Search for the cell housing the specified text and yield its (X, Y) center coordinate. 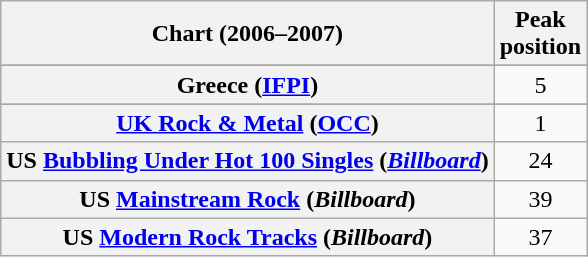
US Modern Rock Tracks (Billboard) (248, 237)
37 (540, 237)
24 (540, 161)
Chart (2006–2007) (248, 34)
UK Rock & Metal (OCC) (248, 123)
5 (540, 85)
Greece (IFPI) (248, 85)
US Mainstream Rock (Billboard) (248, 199)
Peakposition (540, 34)
1 (540, 123)
39 (540, 199)
US Bubbling Under Hot 100 Singles (Billboard) (248, 161)
